From the cell containing the given text, extract its center point as (X, Y) coordinate. 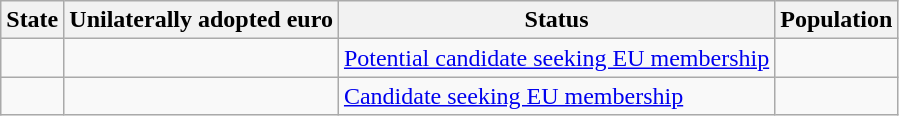
State (32, 20)
Potential candidate seeking EU membership (556, 58)
Status (556, 20)
Population (836, 20)
Unilaterally adopted euro (202, 20)
Candidate seeking EU membership (556, 96)
